Find where the given text appears and provide that cell's center as [X, Y] coordinate. 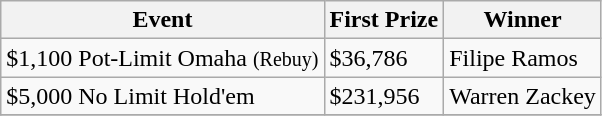
First Prize [384, 20]
$1,100 Pot-Limit Omaha (Rebuy) [162, 58]
Warren Zackey [523, 96]
Event [162, 20]
$5,000 No Limit Hold'em [162, 96]
Filipe Ramos [523, 58]
$231,956 [384, 96]
Winner [523, 20]
$36,786 [384, 58]
